Determine the [X, Y] coordinate at the center of the cell enclosing the given text.  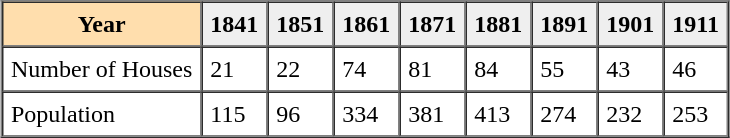
21 [234, 68]
96 [300, 114]
55 [564, 68]
Number of Houses [102, 68]
1911 [696, 24]
81 [432, 68]
413 [498, 114]
22 [300, 68]
115 [234, 114]
1871 [432, 24]
381 [432, 114]
1891 [564, 24]
Population [102, 114]
1861 [366, 24]
43 [630, 68]
Year [102, 24]
274 [564, 114]
1851 [300, 24]
84 [498, 68]
253 [696, 114]
1881 [498, 24]
232 [630, 114]
1901 [630, 24]
46 [696, 68]
74 [366, 68]
334 [366, 114]
1841 [234, 24]
